Return [x, y] of the center of cell containing provided text 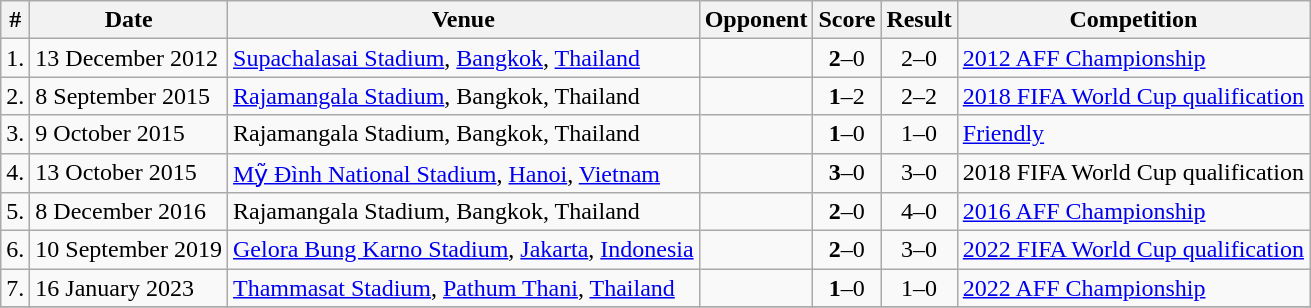
Supachalasai Stadium, Bangkok, Thailand [464, 58]
Venue [464, 20]
2012 AFF Championship [1133, 58]
6. [16, 250]
Thammasat Stadium, Pathum Thani, Thailand [464, 288]
2022 FIFA World Cup qualification [1133, 250]
8 September 2015 [129, 96]
1. [16, 58]
4–0 [919, 212]
13 October 2015 [129, 173]
Date [129, 20]
1–2 [847, 96]
10 September 2019 [129, 250]
2–2 [919, 96]
Result [919, 20]
13 December 2012 [129, 58]
7. [16, 288]
8 December 2016 [129, 212]
2. [16, 96]
5. [16, 212]
2022 AFF Championship [1133, 288]
# [16, 20]
16 January 2023 [129, 288]
Opponent [756, 20]
Gelora Bung Karno Stadium, Jakarta, Indonesia [464, 250]
Score [847, 20]
3. [16, 134]
9 October 2015 [129, 134]
2016 AFF Championship [1133, 212]
Mỹ Đình National Stadium, Hanoi, Vietnam [464, 173]
4. [16, 173]
Competition [1133, 20]
Friendly [1133, 134]
